Find where the given text appears and provide that cell's center as [x, y] coordinate. 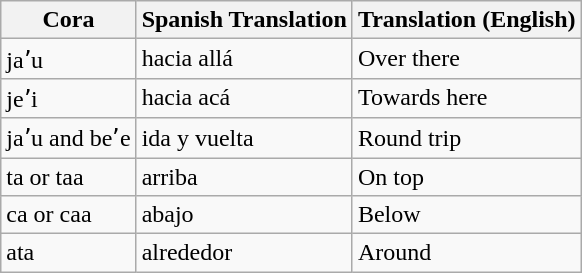
Translation (English) [466, 20]
Cora [68, 20]
ta or taa [68, 177]
ata [68, 253]
jaʼu [68, 59]
Around [466, 253]
Below [466, 215]
arriba [244, 177]
jaʼu and beʼe [68, 138]
ca or caa [68, 215]
abajo [244, 215]
alrededor [244, 253]
Spanish Translation [244, 20]
On top [466, 177]
Over there [466, 59]
Towards here [466, 98]
ida y vuelta [244, 138]
hacia allá [244, 59]
jeʼi [68, 98]
Round trip [466, 138]
hacia acá [244, 98]
